Extract the [x, y] coordinate from the center of the cell holding the provided text.  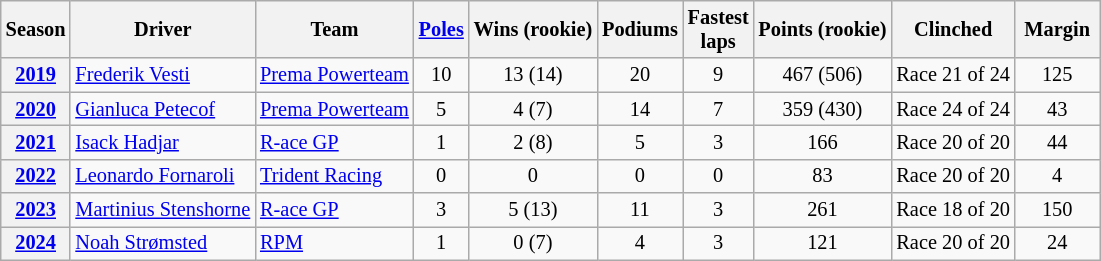
83 [823, 176]
150 [1058, 210]
20 [640, 75]
5 (13) [533, 210]
Clinched [952, 29]
Isack Hadjar [162, 142]
121 [823, 243]
Race 21 of 24 [952, 75]
Wins (rookie) [533, 29]
Points (rookie) [823, 29]
43 [1058, 109]
Poles [442, 29]
Margin [1058, 29]
2021 [36, 142]
4 (7) [533, 109]
Podiums [640, 29]
13 (14) [533, 75]
Gianluca Petecof [162, 109]
125 [1058, 75]
Noah Strømsted [162, 243]
166 [823, 142]
467 (506) [823, 75]
Race 24 of 24 [952, 109]
Season [36, 29]
44 [1058, 142]
11 [640, 210]
Martinius Stenshorne [162, 210]
Team [334, 29]
Leonardo Fornaroli [162, 176]
Driver [162, 29]
9 [718, 75]
359 (430) [823, 109]
2023 [36, 210]
Trident Racing [334, 176]
2020 [36, 109]
7 [718, 109]
2024 [36, 243]
RPM [334, 243]
Race 18 of 20 [952, 210]
2 (8) [533, 142]
Fastest laps [718, 29]
2019 [36, 75]
14 [640, 109]
2022 [36, 176]
24 [1058, 243]
10 [442, 75]
261 [823, 210]
Frederik Vesti [162, 75]
0 (7) [533, 243]
